Detect which cell encompasses the target text, then output its (X, Y) center coordinate. 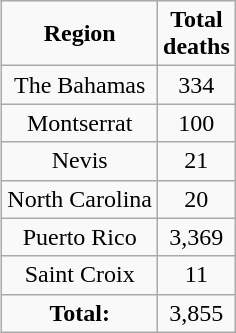
Nevis (80, 161)
20 (197, 199)
Totaldeaths (197, 34)
The Bahamas (80, 85)
3,369 (197, 237)
Total: (80, 313)
100 (197, 123)
Saint Croix (80, 275)
11 (197, 275)
3,855 (197, 313)
334 (197, 85)
21 (197, 161)
Puerto Rico (80, 237)
Region (80, 34)
North Carolina (80, 199)
Montserrat (80, 123)
